For the text-containing cell, return its midpoint in (X, Y) coordinate format. 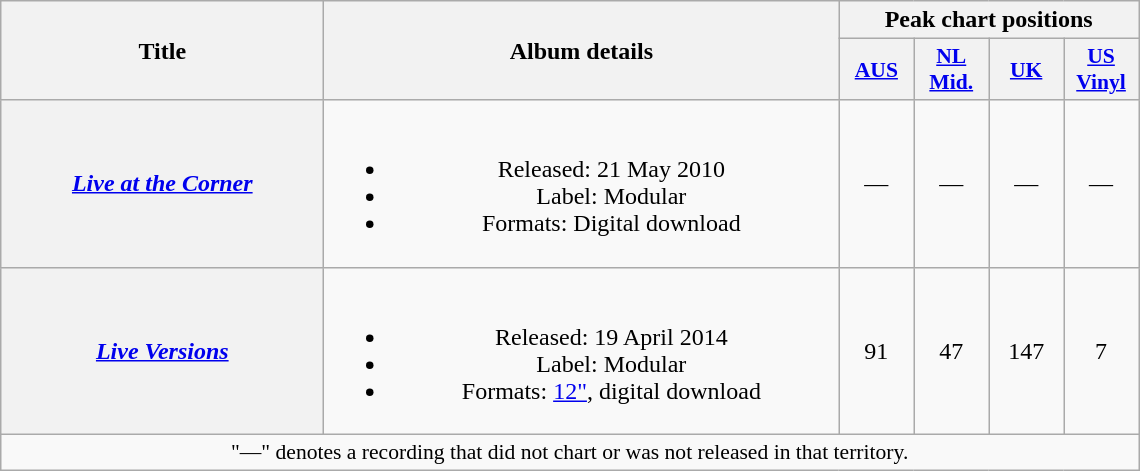
USVinyl (1102, 70)
Peak chart positions (989, 20)
7 (1102, 350)
Live Versions (162, 350)
47 (952, 350)
"—" denotes a recording that did not chart or was not released in that territory. (570, 452)
UK (1026, 70)
NLMid. (952, 70)
Released: 19 April 2014 Label: Modular Formats: 12", digital download (582, 350)
Album details (582, 50)
AUS (876, 70)
Released: 21 May 2010 Label: ModularFormats: Digital download (582, 184)
Title (162, 50)
Live at the Corner (162, 184)
91 (876, 350)
147 (1026, 350)
